From the cell containing the given text, extract its center point as (x, y) coordinate. 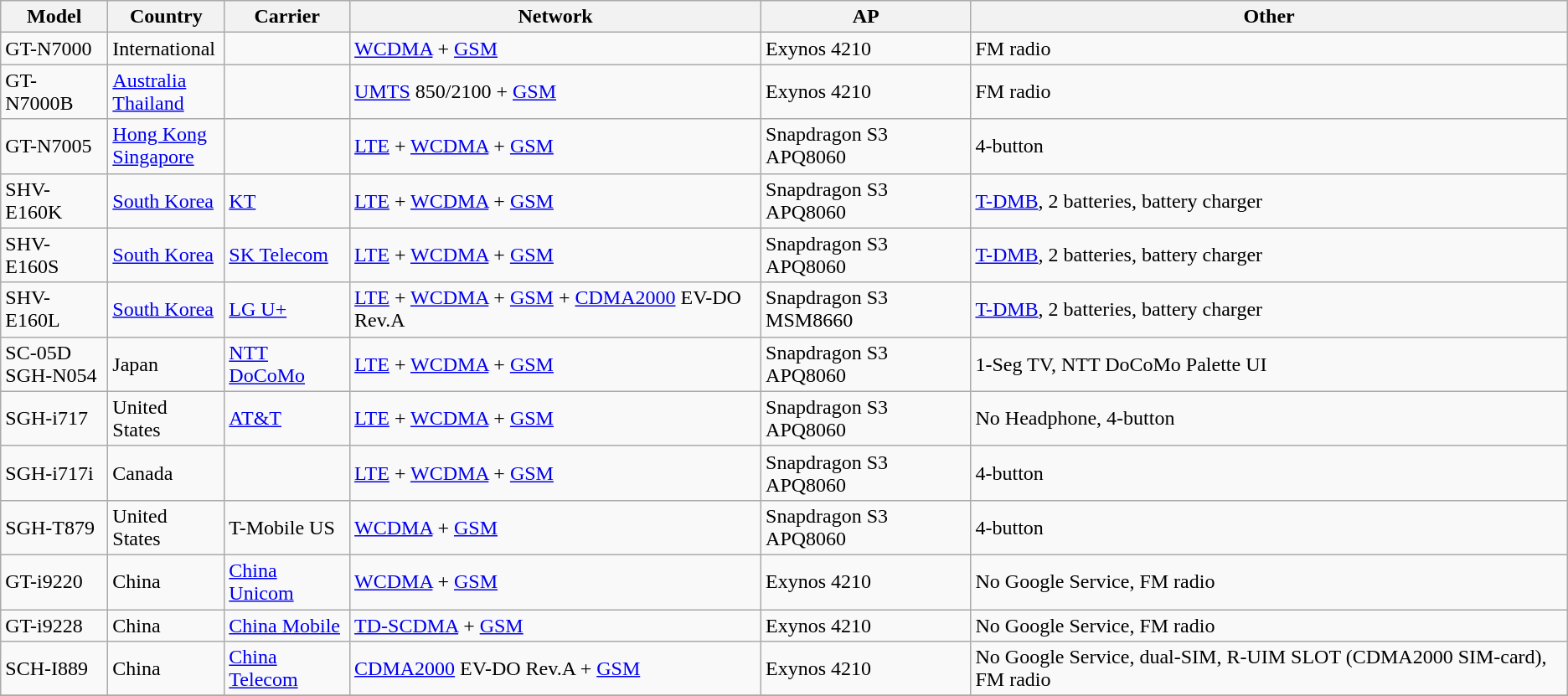
Carrier (287, 17)
T-Mobile US (287, 528)
UMTS 850/2100 + GSM (556, 92)
GT-N7000 (54, 49)
SGH-T879 (54, 528)
Network (556, 17)
AT&T (287, 419)
KT (287, 201)
No Headphone, 4-button (1269, 419)
SGH-i717 (54, 419)
Snapdragon S3 MSM8660 (866, 310)
SCH-I889 (54, 668)
LTE + WCDMA + GSM + CDMA2000 EV-DO Rev.A (556, 310)
LG U+ (287, 310)
1-Seg TV, NTT DoCoMo Palette UI (1269, 363)
SHV-E160S (54, 255)
Hong KongSingapore (166, 146)
CDMA2000 EV-DO Rev.A + GSM (556, 668)
GT-N7005 (54, 146)
GT-N7000B (54, 92)
China Unicom (287, 581)
Other (1269, 17)
China Mobile (287, 626)
Model (54, 17)
GT-i9220 (54, 581)
NTT DoCoMo (287, 363)
AP (866, 17)
No Google Service, dual-SIM, R-UIM SLOT (CDMA2000 SIM-card), FM radio (1269, 668)
AustraliaThailand (166, 92)
SGH-i717i (54, 472)
SK Telecom (287, 255)
SHV-E160L (54, 310)
Country (166, 17)
SC-05DSGH-N054 (54, 363)
China Telecom (287, 668)
Canada (166, 472)
Japan (166, 363)
GT-i9228 (54, 626)
SHV-E160K (54, 201)
TD-SCDMA + GSM (556, 626)
International (166, 49)
